Pinpoint the cell where the given text exists, returning its (X, Y) midpoint coordinate. 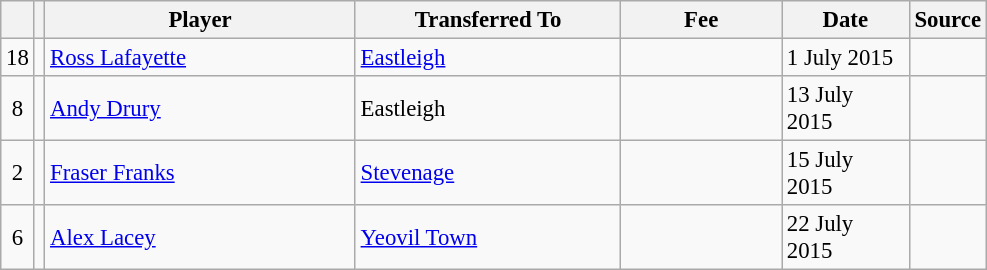
Stevenage (488, 174)
8 (18, 108)
22 July 2015 (846, 238)
Alex Lacey (200, 238)
18 (18, 58)
Player (200, 20)
15 July 2015 (846, 174)
Date (846, 20)
13 July 2015 (846, 108)
Andy Drury (200, 108)
6 (18, 238)
Transferred To (488, 20)
Yeovil Town (488, 238)
Fraser Franks (200, 174)
Ross Lafayette (200, 58)
Fee (702, 20)
Source (948, 20)
1 July 2015 (846, 58)
2 (18, 174)
